Extract the [X, Y] coordinate from the center of the cell holding the provided text.  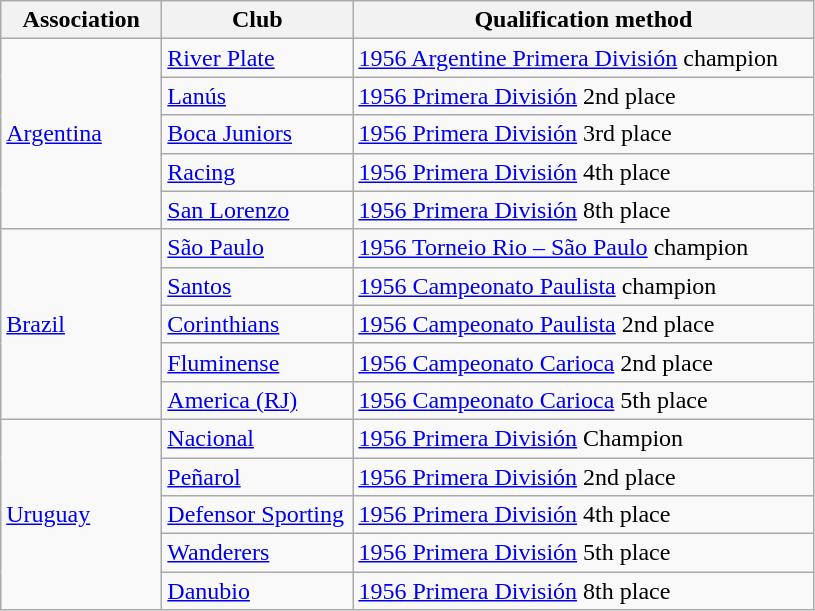
Club [258, 20]
1956 Campeonato Paulista 2nd place [584, 324]
Santos [258, 286]
1956 Argentine Primera División champion [584, 58]
1956 Torneio Rio – São Paulo champion [584, 248]
Wanderers [258, 553]
Qualification method [584, 20]
Peñarol [258, 477]
1956 Primera División 5th place [584, 553]
1956 Primera División 3rd place [584, 134]
Defensor Sporting [258, 515]
San Lorenzo [258, 210]
Lanús [258, 96]
1956 Campeonato Carioca 2nd place [584, 362]
Association [82, 20]
1956 Campeonato Carioca 5th place [584, 400]
Argentina [82, 134]
1956 Primera División Champion [584, 438]
Uruguay [82, 514]
Brazil [82, 324]
Racing [258, 172]
Fluminense [258, 362]
Boca Juniors [258, 134]
River Plate [258, 58]
Corinthians [258, 324]
Nacional [258, 438]
Danubio [258, 591]
São Paulo [258, 248]
1956 Campeonato Paulista champion [584, 286]
America (RJ) [258, 400]
